Identify which cell holds the provided text, then report its (X, Y) central coordinate. 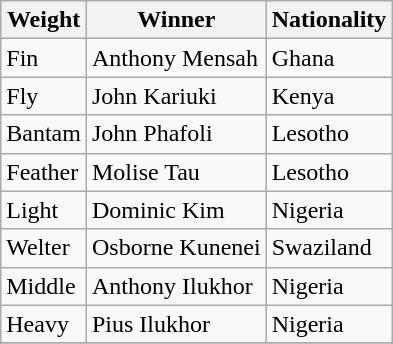
Molise Tau (176, 172)
John Kariuki (176, 96)
Swaziland (329, 248)
Anthony Ilukhor (176, 286)
Ghana (329, 58)
Fly (44, 96)
Bantam (44, 134)
Osborne Kunenei (176, 248)
Winner (176, 20)
Feather (44, 172)
Pius Ilukhor (176, 324)
Kenya (329, 96)
Middle (44, 286)
Heavy (44, 324)
Weight (44, 20)
Anthony Mensah (176, 58)
Light (44, 210)
Dominic Kim (176, 210)
Welter (44, 248)
Fin (44, 58)
John Phafoli (176, 134)
Nationality (329, 20)
